Find where the given text appears and provide that cell's center as [X, Y] coordinate. 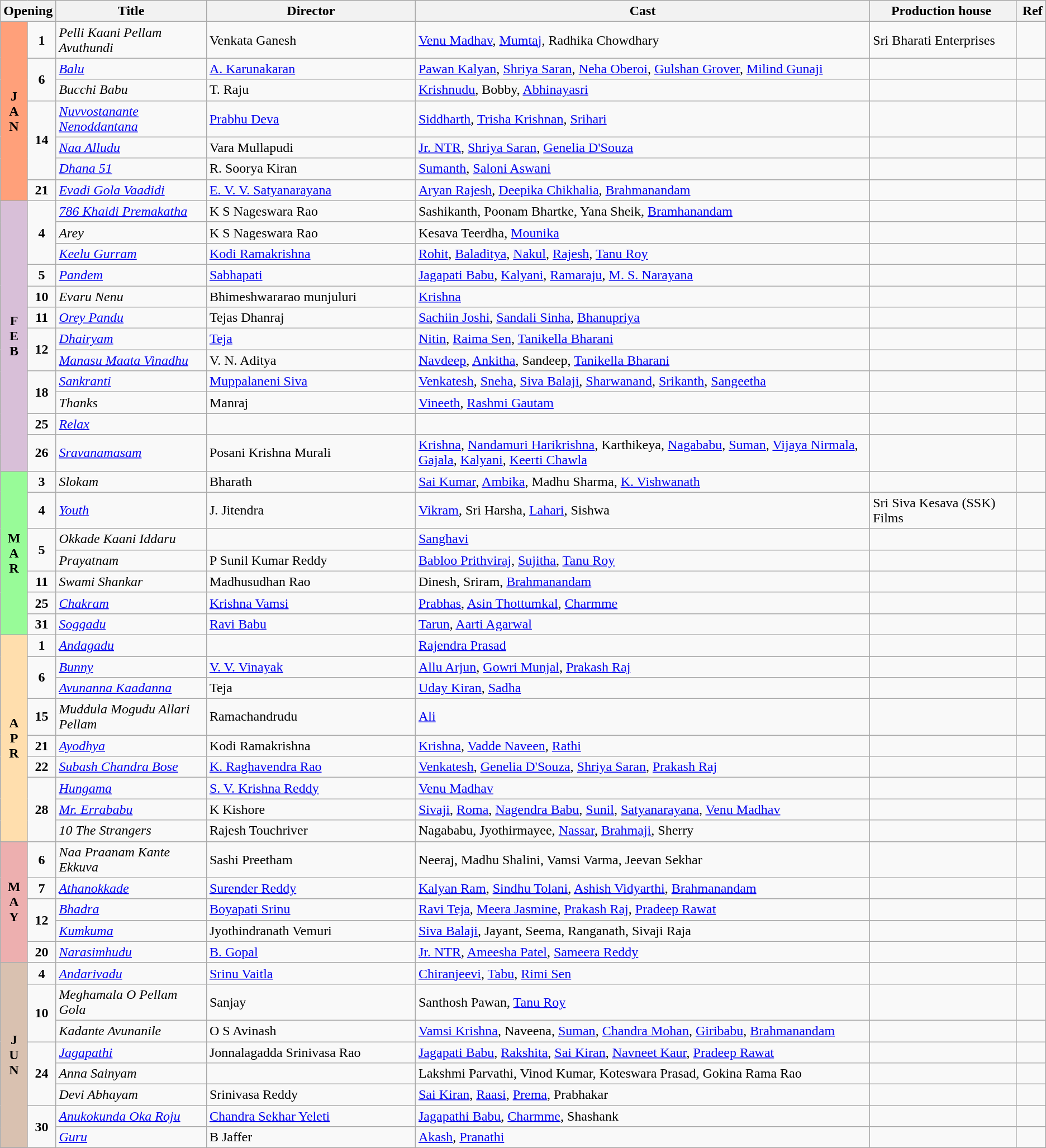
Chakram [131, 603]
Kalyan Ram, Sindhu Tolani, Ashish Vidyarthi, Brahmanandam [643, 888]
APR [15, 738]
Jagapathi [131, 1052]
Venkata Ganesh [311, 40]
Jr. NTR, Ameesha Patel, Sameera Reddy [643, 952]
Allu Arjun, Gowri Munjal, Prakash Raj [643, 666]
Prabhas, Asin Thottumkal, Charmme [643, 603]
Naa Praanam Kante Ekkuva [131, 859]
Sivaji, Roma, Nagendra Babu, Sunil, Satyanarayana, Venu Madhav [643, 809]
Siddharth, Trisha Krishnan, Srihari [643, 118]
Rajendra Prasad [643, 645]
Ravi Babu [311, 624]
Jagapati Babu, Kalyani, Ramaraju, M. S. Narayana [643, 275]
Surender Reddy [311, 888]
R. Soorya Kiran [311, 169]
Swami Shankar [131, 582]
30 [41, 1127]
Pelli Kaani Pellam Avuthundi [131, 40]
Uday Kiran, Sadha [643, 688]
786 Khaidi Premakatha [131, 211]
Vineeth, Rashmi Gautam [643, 403]
Hungama [131, 788]
Mr. Errababu [131, 809]
Babloo Prithviraj, Sujitha, Tanu Roy [643, 560]
Ravi Teja, Meera Jasmine, Prakash Raj, Pradeep Rawat [643, 909]
Krishna [643, 297]
Arey [131, 232]
Jr. NTR, Shriya Saran, Genelia D'Souza [643, 147]
Sri Bharati Enterprises [943, 40]
Jagapati Babu, Rakshita, Sai Kiran, Navneet Kaur, Pradeep Rawat [643, 1052]
Sravanamasam [131, 452]
Relax [131, 424]
Meghamala O Pellam Gola [131, 1002]
JUN [15, 1055]
20 [41, 952]
Cast [643, 11]
A. Karunakaran [311, 69]
MAY [15, 902]
Jagapathi Babu, Charmme, Shashank [643, 1116]
Vikram, Sri Harsha, Lahari, Sishwa [643, 511]
Nitin, Raima Sen, Tanikella Bharani [643, 339]
B. Gopal [311, 952]
Andarivadu [131, 973]
Tarun, Aarti Agarwal [643, 624]
B Jaffer [311, 1137]
Navdeep, Ankitha, Sandeep, Tanikella Bharani [643, 360]
Guru [131, 1137]
Dhana 51 [131, 169]
Jyothindranath Vemuri [311, 931]
Santhosh Pawan, Tanu Roy [643, 1002]
Anukokunda Oka Roju [131, 1116]
Subash Chandra Bose [131, 767]
Venkatesh, Genelia D'Souza, Shriya Saran, Prakash Raj [643, 767]
Naa Alludu [131, 147]
Bucchi Babu [131, 90]
31 [41, 624]
Pandem [131, 275]
Bhimeshwararao munjuluri [311, 297]
Ramachandrudu [311, 717]
Krishna Vamsi [311, 603]
Krishnudu, Bobby, Abhinayasri [643, 90]
V. V. Vinayak [311, 666]
Venu Madhav [643, 788]
18 [41, 392]
Venkatesh, Sneha, Siva Balaji, Sharwanand, Srikanth, Sangeetha [643, 382]
7 [41, 888]
Tejas Dhanraj [311, 318]
24 [41, 1073]
Narasimhudu [131, 952]
Youth [131, 511]
Akash, Pranathi [643, 1137]
Sai Kiran, Raasi, Prema, Prabhakar [643, 1095]
14 [41, 140]
Production house [943, 11]
Ali [643, 717]
Keelu Gurram [131, 254]
Dhairyam [131, 339]
Opening [28, 11]
Rohit, Baladitya, Nakul, Rajesh, Tanu Roy [643, 254]
Nuvvostanante Nenoddantana [131, 118]
Siva Balaji, Jayant, Seema, Ranganath, Sivaji Raja [643, 931]
Sumanth, Saloni Aswani [643, 169]
Athanokkade [131, 888]
Venu Madhav, Mumtaj, Radhika Chowdhary [643, 40]
Sashikanth, Poonam Bhartke, Yana Sheik, Bramhanandam [643, 211]
Ayodhya [131, 746]
Jonnalagadda Srinivasa Rao [311, 1052]
O S Avinash [311, 1031]
Sankranti [131, 382]
Andagadu [131, 645]
Balu [131, 69]
Sanghavi [643, 539]
E. V. V. Satyanarayana [311, 190]
P Sunil Kumar Reddy [311, 560]
Sabhapati [311, 275]
10 The Strangers [131, 831]
Okkade Kaani Iddaru [131, 539]
Kumkuma [131, 931]
Avunanna Kaadanna [131, 688]
Dinesh, Sriram, Brahmanandam [643, 582]
Sanjay [311, 1002]
Prabhu Deva [311, 118]
3 [41, 482]
Chiranjeevi, Tabu, Rimi Sen [643, 973]
Muddula Mogudu Allari Pellam [131, 717]
K Kishore [311, 809]
Krishna, Nandamuri Harikrishna, Karthikeya, Nagababu, Suman, Vijaya Nirmala, Gajala, Kalyani, Keerti Chawla [643, 452]
FEB [15, 336]
Anna Sainyam [131, 1074]
Vamsi Krishna, Naveena, Suman, Chandra Mohan, Giribabu, Brahmanandam [643, 1031]
Manraj [311, 403]
Pawan Kalyan, Shriya Saran, Neha Oberoi, Gulshan Grover, Milind Gunaji [643, 69]
Aryan Rajesh, Deepika Chikhalia, Brahmanandam [643, 190]
Muppalaneni Siva [311, 382]
15 [41, 717]
Neeraj, Madhu Shalini, Vamsi Varma, Jeevan Sekhar [643, 859]
K. Raghavendra Rao [311, 767]
Prayatnam [131, 560]
V. N. Aditya [311, 360]
T. Raju [311, 90]
Srinu Vaitla [311, 973]
Boyapati Srinu [311, 909]
JAN [15, 111]
Slokam [131, 482]
Thanks [131, 403]
Title [131, 11]
Posani Krishna Murali [311, 452]
Director [311, 11]
Chandra Sekhar Yeleti [311, 1116]
MAR [15, 553]
Lakshmi Parvathi, Vinod Kumar, Koteswara Prasad, Gokina Rama Rao [643, 1074]
Kadante Avunanile [131, 1031]
Nagababu, Jyothirmayee, Nassar, Brahmaji, Sherry [643, 831]
Sri Siva Kesava (SSK) Films [943, 511]
Orey Pandu [131, 318]
Sachiin Joshi, Sandali Sinha, Bhanupriya [643, 318]
Evaru Nenu [131, 297]
Soggadu [131, 624]
Bhadra [131, 909]
Krishna, Vadde Naveen, Rathi [643, 746]
28 [41, 809]
Ref [1030, 11]
Madhusudhan Rao [311, 582]
26 [41, 452]
Rajesh Touchriver [311, 831]
Srinivasa Reddy [311, 1095]
Vara Mullapudi [311, 147]
J. Jitendra [311, 511]
Bharath [311, 482]
Sashi Preetham [311, 859]
Devi Abhayam [131, 1095]
Bunny [131, 666]
Manasu Maata Vinadhu [131, 360]
22 [41, 767]
Kesava Teerdha, Mounika [643, 232]
Evadi Gola Vaadidi [131, 190]
Sai Kumar, Ambika, Madhu Sharma, K. Vishwanath [643, 482]
S. V. Krishna Reddy [311, 788]
